Scan for the cell matching the given text and deliver its [X, Y] coordinate at center. 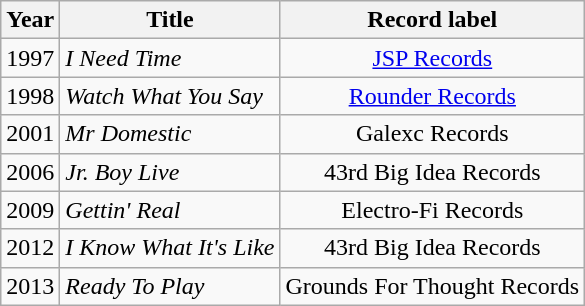
Watch What You Say [170, 96]
Ready To Play [170, 286]
2009 [30, 210]
Record label [432, 20]
2001 [30, 134]
2006 [30, 172]
Electro-Fi Records [432, 210]
I Need Time [170, 58]
1998 [30, 96]
Galexc Records [432, 134]
JSP Records [432, 58]
I Know What It's Like [170, 248]
Mr Domestic [170, 134]
Jr. Boy Live [170, 172]
Rounder Records [432, 96]
Title [170, 20]
2013 [30, 286]
Grounds For Thought Records [432, 286]
Year [30, 20]
1997 [30, 58]
2012 [30, 248]
Gettin' Real [170, 210]
